Determine the (x, y) coordinate at the center of the cell enclosing the given text.  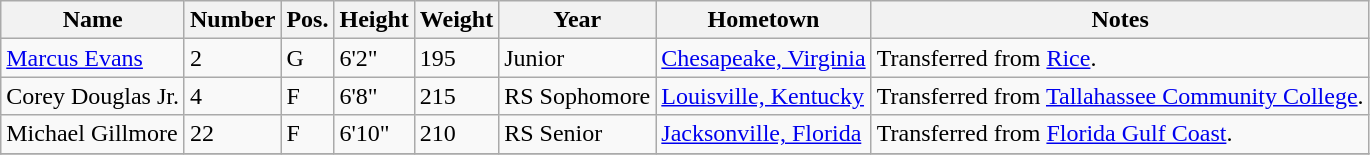
G (308, 58)
Weight (456, 20)
Junior (578, 58)
2 (232, 58)
Pos. (308, 20)
22 (232, 134)
RS Senior (578, 134)
210 (456, 134)
Transferred from Tallahassee Community College. (1120, 96)
Transferred from Rice. (1120, 58)
6'8" (374, 96)
Height (374, 20)
6'2" (374, 58)
Jacksonville, Florida (764, 134)
6'10" (374, 134)
Name (93, 20)
Louisville, Kentucky (764, 96)
Transferred from Florida Gulf Coast. (1120, 134)
Corey Douglas Jr. (93, 96)
Year (578, 20)
215 (456, 96)
4 (232, 96)
Notes (1120, 20)
Chesapeake, Virginia (764, 58)
RS Sophomore (578, 96)
Michael Gillmore (93, 134)
195 (456, 58)
Number (232, 20)
Marcus Evans (93, 58)
Hometown (764, 20)
